Locate the cell with the specified text and output its (x, y) center coordinate. 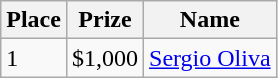
1 (34, 58)
Name (210, 20)
$1,000 (104, 58)
Sergio Oliva (210, 58)
Prize (104, 20)
Place (34, 20)
